From the cell containing the given text, extract its center point as [x, y] coordinate. 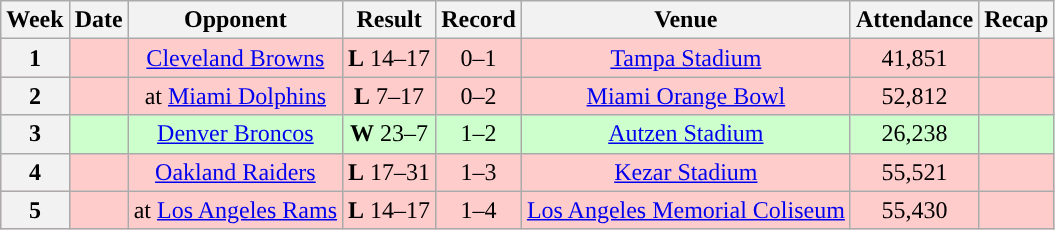
Week [35, 20]
Attendance [914, 20]
Opponent [235, 20]
41,851 [914, 58]
0–1 [479, 58]
at Los Angeles Rams [235, 210]
Oakland Raiders [235, 172]
55,430 [914, 210]
Los Angeles Memorial Coliseum [686, 210]
1–2 [479, 134]
Recap [1016, 20]
L 17–31 [390, 172]
Miami Orange Bowl [686, 96]
4 [35, 172]
at Miami Dolphins [235, 96]
1 [35, 58]
26,238 [914, 134]
1–3 [479, 172]
0–2 [479, 96]
Venue [686, 20]
2 [35, 96]
W 23–7 [390, 134]
Kezar Stadium [686, 172]
Tampa Stadium [686, 58]
L 7–17 [390, 96]
3 [35, 134]
55,521 [914, 172]
5 [35, 210]
52,812 [914, 96]
Denver Broncos [235, 134]
Date [98, 20]
1–4 [479, 210]
Record [479, 20]
Autzen Stadium [686, 134]
Result [390, 20]
Cleveland Browns [235, 58]
